Determine the (X, Y) coordinate at the center of the cell enclosing the given text.  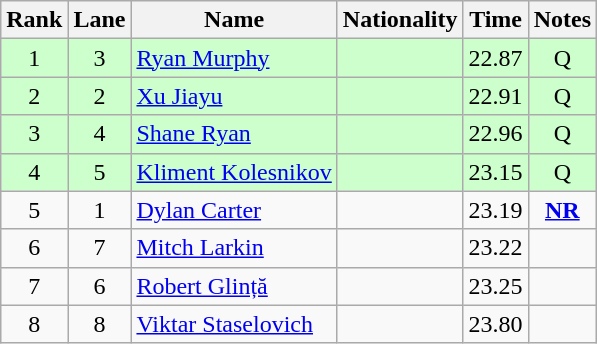
Rank (34, 20)
Kliment Kolesnikov (234, 172)
22.96 (496, 134)
23.15 (496, 172)
Ryan Murphy (234, 58)
22.91 (496, 96)
Robert Glință (234, 286)
Shane Ryan (234, 134)
Lane (100, 20)
Name (234, 20)
Nationality (400, 20)
Viktar Staselovich (234, 324)
Notes (562, 20)
Xu Jiayu (234, 96)
23.25 (496, 286)
Dylan Carter (234, 210)
23.80 (496, 324)
NR (562, 210)
23.19 (496, 210)
22.87 (496, 58)
Mitch Larkin (234, 248)
23.22 (496, 248)
Time (496, 20)
